Return the [x, y] coordinate for the center point of the cell that contains the specified text.  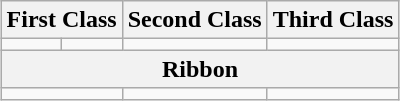
Second Class [194, 20]
Ribbon [200, 69]
Third Class [333, 20]
First Class [62, 20]
